Pinpoint the cell where the given text exists, returning its [X, Y] midpoint coordinate. 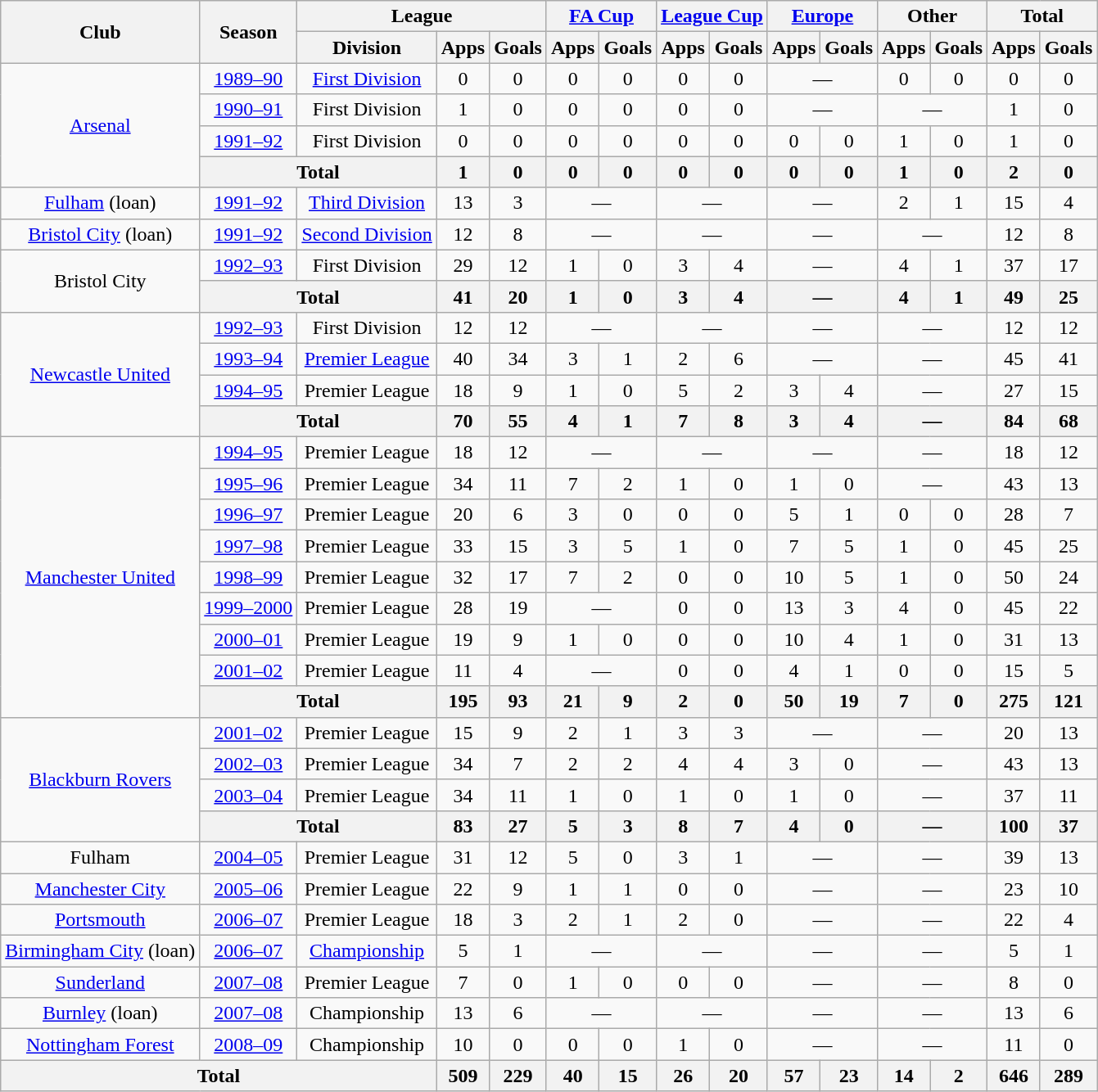
2005–06 [249, 888]
26 [683, 1076]
Third Division [367, 203]
1998–99 [249, 577]
100 [1014, 826]
84 [1014, 422]
Portsmouth [100, 920]
83 [463, 826]
Manchester United [100, 578]
1997–98 [249, 546]
FA Cup [601, 16]
24 [1069, 577]
2004–05 [249, 857]
Other [933, 16]
93 [518, 702]
Blackburn Rovers [100, 779]
68 [1069, 422]
2008–09 [249, 1045]
Fulham (loan) [100, 203]
1995–96 [249, 484]
Arsenal [100, 125]
1999–2000 [249, 608]
League [422, 16]
509 [463, 1076]
33 [463, 546]
1993–94 [249, 359]
Burnley (loan) [100, 1013]
Newcastle United [100, 374]
Nottingham Forest [100, 1045]
Birmingham City (loan) [100, 951]
2000–01 [249, 639]
229 [518, 1076]
Sunderland [100, 982]
14 [904, 1076]
Season [249, 32]
21 [572, 702]
2002–03 [249, 764]
Europe [822, 16]
Bristol City (loan) [100, 234]
49 [1014, 296]
Second Division [367, 234]
646 [1014, 1076]
121 [1069, 702]
289 [1069, 1076]
Division [367, 47]
32 [463, 577]
195 [463, 702]
39 [1014, 857]
57 [793, 1076]
1990–91 [249, 110]
1996–97 [249, 515]
League Cup [712, 16]
55 [518, 422]
Bristol City [100, 281]
2003–04 [249, 795]
29 [463, 265]
1989–90 [249, 79]
70 [463, 422]
Manchester City [100, 888]
Club [100, 32]
275 [1014, 702]
Fulham [100, 857]
